Identify which cell holds the provided text, then report its [X, Y] central coordinate. 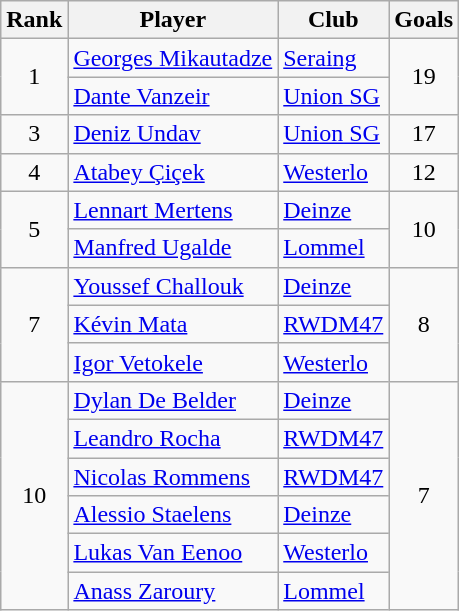
Atabey Çiçek [173, 172]
Igor Vetokele [173, 362]
Nicolas Rommens [173, 477]
Kévin Mata [173, 324]
Anass Zaroury [173, 591]
Rank [34, 20]
Lennart Mertens [173, 210]
5 [34, 229]
Georges Mikautadze [173, 58]
Alessio Staelens [173, 515]
1 [34, 77]
Club [334, 20]
Leandro Rocha [173, 438]
Goals [424, 20]
3 [34, 134]
Lukas Van Eenoo [173, 553]
Dante Vanzeir [173, 96]
8 [424, 324]
17 [424, 134]
Player [173, 20]
Dylan De Belder [173, 400]
4 [34, 172]
Manfred Ugalde [173, 248]
Deniz Undav [173, 134]
12 [424, 172]
Seraing [334, 58]
19 [424, 77]
Youssef Challouk [173, 286]
